Search for the cell housing the specified text and yield its [X, Y] center coordinate. 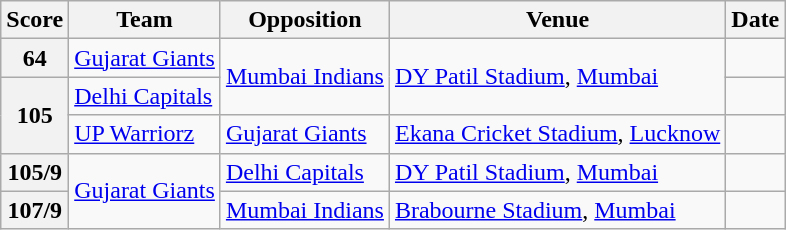
Venue [557, 20]
Ekana Cricket Stadium, Lucknow [557, 134]
105/9 [35, 172]
Date [756, 20]
107/9 [35, 210]
Team [145, 20]
Brabourne Stadium, Mumbai [557, 210]
Score [35, 20]
Opposition [304, 20]
UP Warriorz [145, 134]
64 [35, 58]
105 [35, 115]
